Find where the given text appears and provide that cell's center as [x, y] coordinate. 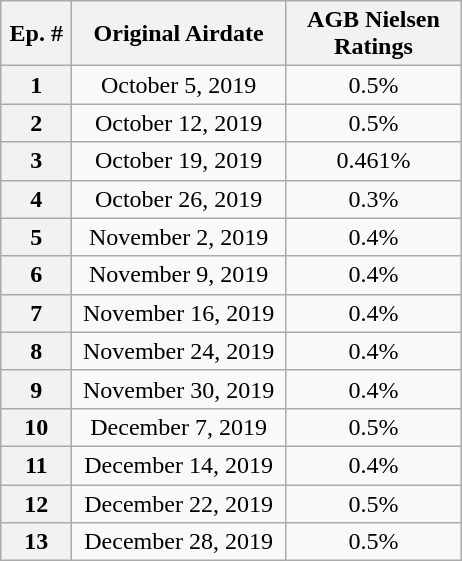
Original Airdate [179, 34]
November 2, 2019 [179, 237]
AGB Nielsen Ratings [373, 34]
7 [36, 313]
October 19, 2019 [179, 161]
November 16, 2019 [179, 313]
Ep. # [36, 34]
5 [36, 237]
11 [36, 465]
October 12, 2019 [179, 123]
November 9, 2019 [179, 275]
10 [36, 427]
October 26, 2019 [179, 199]
1 [36, 85]
October 5, 2019 [179, 85]
December 7, 2019 [179, 427]
2 [36, 123]
12 [36, 503]
4 [36, 199]
6 [36, 275]
9 [36, 389]
November 30, 2019 [179, 389]
0.461% [373, 161]
December 14, 2019 [179, 465]
8 [36, 351]
December 22, 2019 [179, 503]
13 [36, 542]
0.3% [373, 199]
November 24, 2019 [179, 351]
3 [36, 161]
December 28, 2019 [179, 542]
